Extract the (x, y) coordinate from the center of the cell holding the provided text.  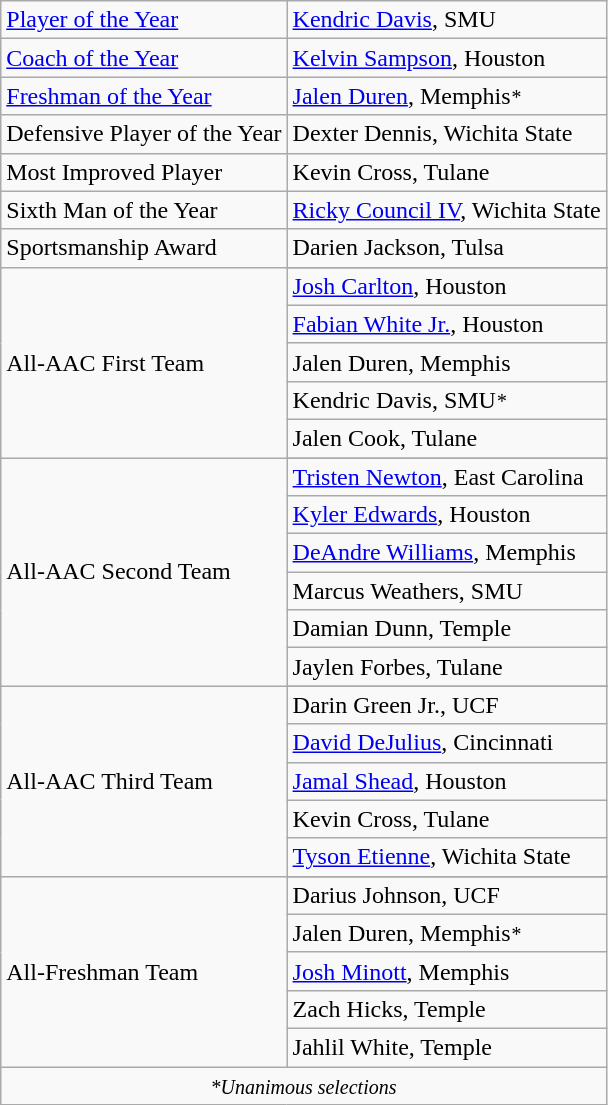
Kendric Davis, SMU (446, 20)
All-AAC First Team (144, 362)
All-AAC Third Team (144, 781)
Sportsmanship Award (144, 248)
Kyler Edwards, Houston (446, 515)
Jaylen Forbes, Tulane (446, 667)
Player of the Year (144, 20)
*Unanimous selections (304, 1085)
David DeJulius, Cincinnati (446, 743)
Defensive Player of the Year (144, 134)
Kelvin Sampson, Houston (446, 58)
Jamal Shead, Houston (446, 781)
All-AAC Second Team (144, 572)
All-Freshman Team (144, 971)
Fabian White Jr., Houston (446, 324)
Freshman of the Year (144, 96)
Zach Hicks, Temple (446, 1009)
Darin Green Jr., UCF (446, 705)
DeAndre Williams, Memphis (446, 553)
Damian Dunn, Temple (446, 629)
Tyson Etienne, Wichita State (446, 857)
Jalen Duren, Memphis (446, 362)
Jahlil White, Temple (446, 1047)
Kendric Davis, SMU* (446, 400)
Darius Johnson, UCF (446, 895)
Marcus Weathers, SMU (446, 591)
Jalen Cook, Tulane (446, 438)
Sixth Man of the Year (144, 210)
Coach of the Year (144, 58)
Josh Minott, Memphis (446, 971)
Dexter Dennis, Wichita State (446, 134)
Ricky Council IV, Wichita State (446, 210)
Tristen Newton, East Carolina (446, 477)
Darien Jackson, Tulsa (446, 248)
Josh Carlton, Houston (446, 286)
Most Improved Player (144, 172)
